Pinpoint the cell where the given text exists, returning its (X, Y) midpoint coordinate. 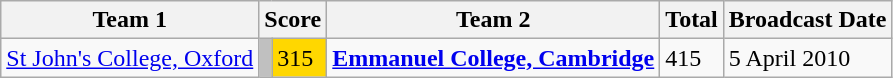
Score (293, 20)
Team 2 (494, 20)
5 April 2010 (808, 58)
Team 1 (130, 20)
St John's College, Oxford (130, 58)
Emmanuel College, Cambridge (494, 58)
415 (692, 58)
Broadcast Date (808, 20)
315 (300, 58)
Total (692, 20)
